Pinpoint the cell where the given text exists, returning its (x, y) midpoint coordinate. 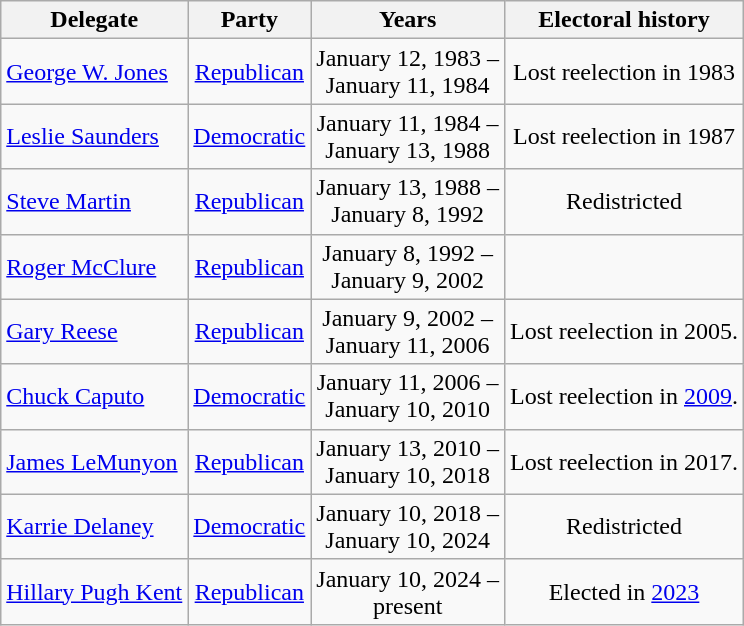
January 13, 1988 –January 8, 1992 (408, 202)
James LeMunyon (94, 462)
January 10, 2024 –present (408, 592)
Elected in 2023 (624, 592)
Chuck Caputo (94, 396)
Lost reelection in 2005. (624, 332)
Gary Reese (94, 332)
Leslie Saunders (94, 136)
Lost reelection in 2017. (624, 462)
January 11, 1984 –January 13, 1988 (408, 136)
Electoral history (624, 20)
Roger McClure (94, 266)
Lost reelection in 1983 (624, 72)
January 12, 1983 –January 11, 1984 (408, 72)
January 13, 2010 –January 10, 2018 (408, 462)
Karrie Delaney (94, 526)
Hillary Pugh Kent (94, 592)
Steve Martin (94, 202)
January 8, 1992 –January 9, 2002 (408, 266)
Years (408, 20)
Party (250, 20)
January 11, 2006 –January 10, 2010 (408, 396)
Lost reelection in 1987 (624, 136)
January 9, 2002 –January 11, 2006 (408, 332)
George W. Jones (94, 72)
January 10, 2018 – January 10, 2024 (408, 526)
Delegate (94, 20)
Lost reelection in 2009. (624, 396)
